Return [X, Y] of the center of cell containing provided text 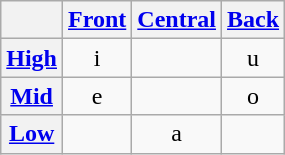
u [254, 58]
Back [254, 20]
e [98, 96]
High [32, 58]
Front [98, 20]
Low [32, 134]
a [177, 134]
o [254, 96]
Central [177, 20]
i [98, 58]
Mid [32, 96]
